Pinpoint the cell where the given text exists, returning its [x, y] midpoint coordinate. 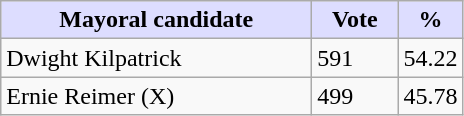
Vote [355, 20]
Ernie Reimer (X) [156, 96]
45.78 [430, 96]
% [430, 20]
Dwight Kilpatrick [156, 58]
54.22 [430, 58]
499 [355, 96]
591 [355, 58]
Mayoral candidate [156, 20]
